For the text-containing cell, return its midpoint in (x, y) coordinate format. 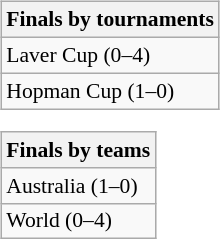
World (0–4) (78, 221)
Australia (1–0) (78, 185)
Laver Cup (0–4) (110, 55)
Hopman Cup (1–0) (110, 91)
Finals by teams (78, 150)
Finals by tournaments (110, 20)
